Detect which cell encompasses the target text, then output its [X, Y] center coordinate. 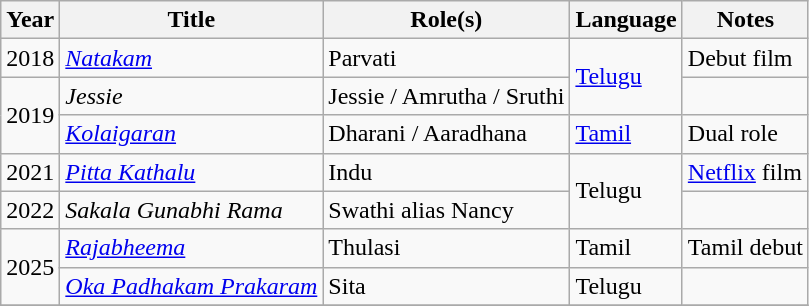
Kolaigaran [192, 134]
Swathi alias Nancy [446, 210]
Dharani / Aaradhana [446, 134]
Rajabheema [192, 248]
Year [30, 20]
Dual role [745, 134]
2019 [30, 115]
2021 [30, 172]
Language [626, 20]
Thulasi [446, 248]
Indu [446, 172]
Notes [745, 20]
Netflix film [745, 172]
Sita [446, 286]
Parvati [446, 58]
2022 [30, 210]
Tamil debut [745, 248]
Pitta Kathalu [192, 172]
Debut film [745, 58]
Sakala Gunabhi Rama [192, 210]
Natakam [192, 58]
Jessie / Amrutha / Sruthi [446, 96]
Role(s) [446, 20]
Jessie [192, 96]
2018 [30, 58]
Title [192, 20]
Oka Padhakam Prakaram [192, 286]
2025 [30, 267]
